Provide the [X, Y] coordinate of the cell's center where the given text is located.  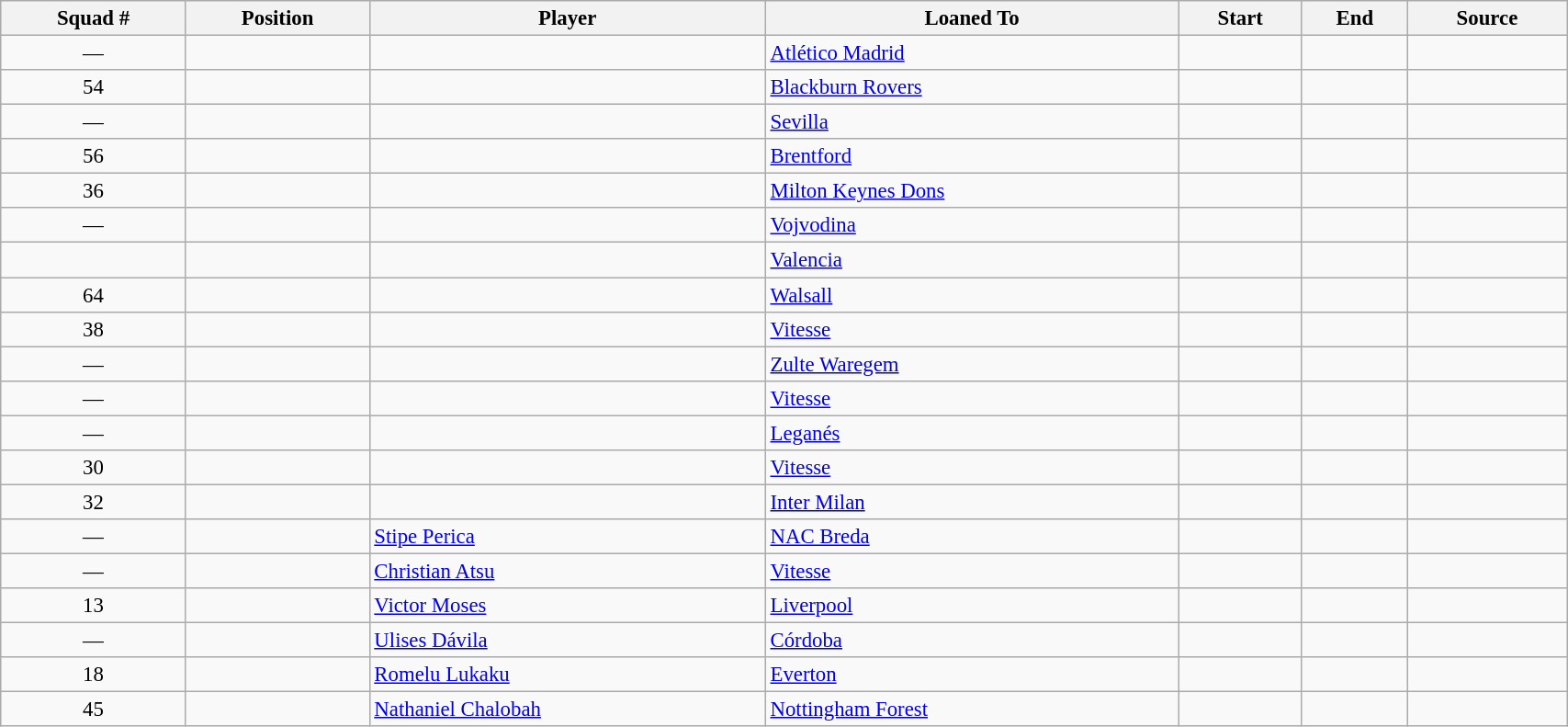
Nathaniel Chalobah [568, 710]
Source [1486, 18]
Liverpool [972, 606]
Nottingham Forest [972, 710]
Blackburn Rovers [972, 87]
Milton Keynes Dons [972, 191]
Brentford [972, 156]
Ulises Dávila [568, 641]
30 [94, 468]
Atlético Madrid [972, 53]
Córdoba [972, 641]
Valencia [972, 260]
13 [94, 606]
NAC Breda [972, 537]
Zulte Waregem [972, 364]
Player [568, 18]
38 [94, 329]
Inter Milan [972, 502]
Position [277, 18]
Leganés [972, 433]
64 [94, 295]
32 [94, 502]
18 [94, 675]
45 [94, 710]
End [1354, 18]
Start [1240, 18]
36 [94, 191]
Romelu Lukaku [568, 675]
Walsall [972, 295]
Squad # [94, 18]
Vojvodina [972, 225]
Christian Atsu [568, 571]
Everton [972, 675]
Loaned To [972, 18]
Victor Moses [568, 606]
56 [94, 156]
Sevilla [972, 122]
54 [94, 87]
Stipe Perica [568, 537]
